For the text-containing cell, return its midpoint in [X, Y] coordinate format. 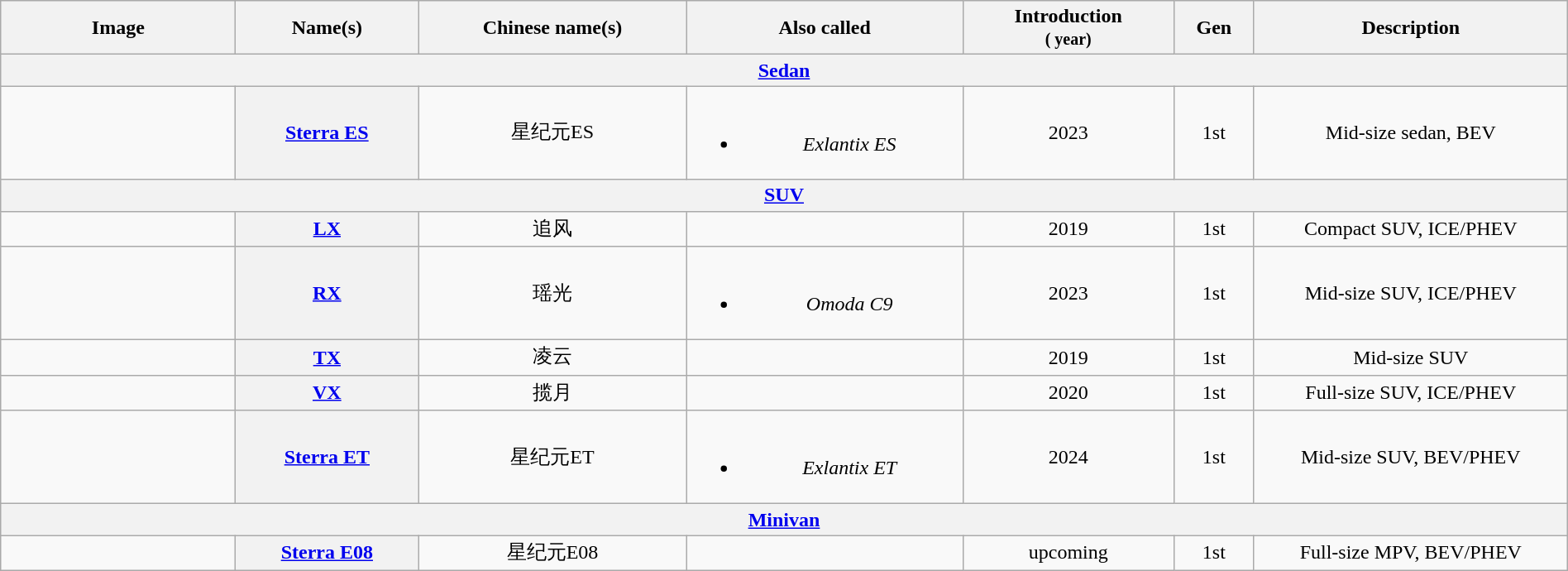
追风 [552, 228]
Description [1411, 28]
瑶光 [552, 293]
Full-size MPV, BEV/PHEV [1411, 553]
RX [327, 293]
Mid-size sedan, BEV [1411, 132]
LX [327, 228]
Chinese name(s) [552, 28]
Mid-size SUV, ICE/PHEV [1411, 293]
星纪元ES [552, 132]
SUV [784, 195]
2024 [1068, 457]
星纪元E08 [552, 553]
Gen [1214, 28]
TX [327, 357]
Full-size SUV, ICE/PHEV [1411, 392]
Exlantix ES [825, 132]
Exlantix ET [825, 457]
Sterra E08 [327, 553]
Omoda C9 [825, 293]
Name(s) [327, 28]
Sedan [784, 70]
upcoming [1068, 553]
Mid-size SUV, BEV/PHEV [1411, 457]
Sterra ES [327, 132]
Introduction( year) [1068, 28]
Image [118, 28]
星纪元ET [552, 457]
揽月 [552, 392]
Compact SUV, ICE/PHEV [1411, 228]
凌云 [552, 357]
2020 [1068, 392]
Mid-size SUV [1411, 357]
Minivan [784, 520]
Also called [825, 28]
Sterra ET [327, 457]
VX [327, 392]
